Return the [X, Y] coordinate for the center point of the cell that contains the specified text.  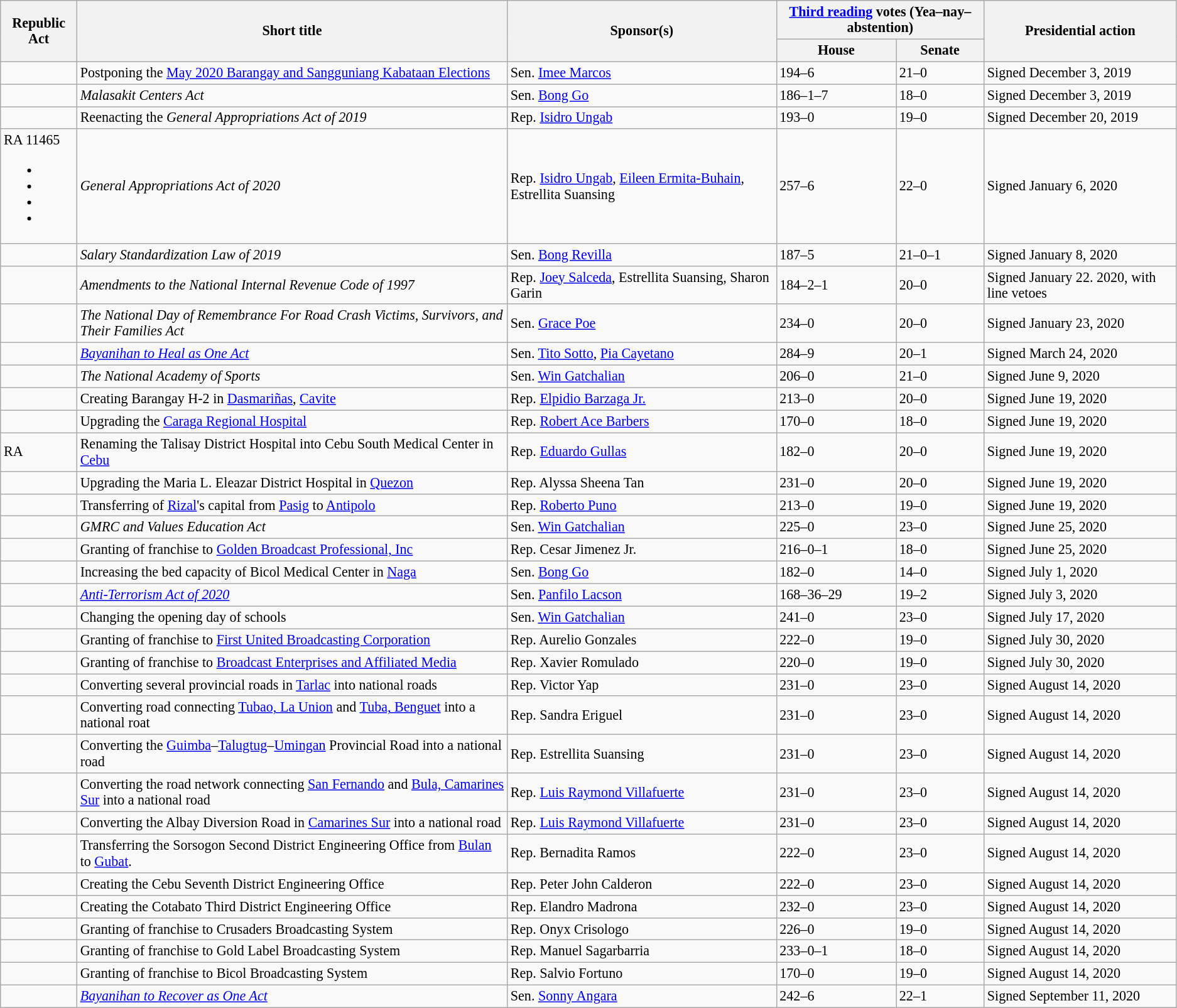
Rep. Alyssa Sheena Tan [642, 482]
Sen. Panfilo Lacson [642, 595]
20–1 [940, 354]
186–1–7 [837, 95]
Anti-Terrorism Act of 2020 [291, 595]
Converting several provincial roads in Tarlac into national roads [291, 685]
Sen. Bong Revilla [642, 254]
Signed December 20, 2019 [1080, 117]
Signed January 23, 2020 [1080, 323]
206–0 [837, 376]
Rep. Onyx Crisologo [642, 929]
The National Day of Remembrance For Road Crash Victims, Survivors, and Their Families Act [291, 323]
Creating Barangay H-2 in Dasmariñas, Cavite [291, 399]
Converting the road network connecting San Fernando and Bula, Camarines Sur into a national road [291, 793]
Rep. Salvio Fortuno [642, 973]
220–0 [837, 662]
Rep. Xavier Romulado [642, 662]
216–0–1 [837, 550]
Signed January 8, 2020 [1080, 254]
Sponsor(s) [642, 30]
Third reading votes (Yea–nay–abstention) [881, 19]
233–0–1 [837, 951]
Amendments to the National Internal Revenue Code of 1997 [291, 285]
193–0 [837, 117]
Creating the Cebu Seventh District Engineering Office [291, 884]
Upgrading the Caraga Regional Hospital [291, 421]
Upgrading the Maria L. Eleazar District Hospital in Quezon [291, 482]
Republic Act [39, 30]
The National Academy of Sports [291, 376]
184–2–1 [837, 285]
Rep. Robert Ace Barbers [642, 421]
Granting of franchise to Bicol Broadcasting System [291, 973]
226–0 [837, 929]
Sen. Imee Marcos [642, 73]
Changing the opening day of schools [291, 617]
Granting of franchise to Broadcast Enterprises and Affiliated Media [291, 662]
RA 11465 [39, 186]
Rep. Joey Salceda, Estrellita Suansing, Sharon Garin [642, 285]
Increasing the bed capacity of Bicol Medical Center in Naga [291, 572]
Converting the Guimba–Talugtug–Umingan Provincial Road into a national road [291, 754]
RA [39, 452]
General Appropriations Act of 2020 [291, 186]
241–0 [837, 617]
Bayanihan to Heal as One Act [291, 354]
Signed January 6, 2020 [1080, 186]
Renaming the Talisay District Hospital into Cebu South Medical Center in Cebu [291, 452]
Creating the Cotabato Third District Engineering Office [291, 906]
22–0 [940, 186]
Rep. Roberto Puno [642, 505]
234–0 [837, 323]
Granting of franchise to First United Broadcasting Corporation [291, 640]
Signed July 17, 2020 [1080, 617]
Signed March 24, 2020 [1080, 354]
Signed January 22. 2020, with line vetoes [1080, 285]
Signed July 3, 2020 [1080, 595]
257–6 [837, 186]
232–0 [837, 906]
Rep. Manuel Sagarbarria [642, 951]
Rep. Aurelio Gonzales [642, 640]
242–6 [837, 996]
Rep. Eduardo Gullas [642, 452]
Rep. Isidro Ungab, Eileen Ermita-Buhain, Estrellita Suansing [642, 186]
14–0 [940, 572]
Salary Standardization Law of 2019 [291, 254]
Short title [291, 30]
Bayanihan to Recover as One Act [291, 996]
Postponing the May 2020 Barangay and Sangguniang Kabataan Elections [291, 73]
Rep. Estrellita Suansing [642, 754]
Signed September 11, 2020 [1080, 996]
Signed June 9, 2020 [1080, 376]
187–5 [837, 254]
Signed July 1, 2020 [1080, 572]
House [837, 50]
Converting road connecting Tubao, La Union and Tuba, Benguet into a national roat [291, 715]
Sen. Grace Poe [642, 323]
Rep. Bernadita Ramos [642, 853]
Rep. Elpidio Barzaga Jr. [642, 399]
GMRC and Values Education Act [291, 528]
Granting of franchise to Crusaders Broadcasting System [291, 929]
Transferring of Rizal's capital from Pasig to Antipolo [291, 505]
194–6 [837, 73]
Sen. Sonny Angara [642, 996]
Transferring the Sorsogon Second District Engineering Office from Bulan to Gubat. [291, 853]
225–0 [837, 528]
Sen. Tito Sotto, Pia Cayetano [642, 354]
Granting of franchise to Golden Broadcast Professional, Inc [291, 550]
22–1 [940, 996]
Rep. Victor Yap [642, 685]
168–36–29 [837, 595]
Rep. Cesar Jimenez Jr. [642, 550]
Rep. Peter John Calderon [642, 884]
284–9 [837, 354]
Reenacting the General Appropriations Act of 2019 [291, 117]
21–0–1 [940, 254]
Converting the Albay Diversion Road in Camarines Sur into a national road [291, 823]
Rep. Elandro Madrona [642, 906]
Granting of franchise to Gold Label Broadcasting System [291, 951]
Malasakit Centers Act [291, 95]
Senate [940, 50]
Rep. Isidro Ungab [642, 117]
Rep. Sandra Eriguel [642, 715]
Presidential action [1080, 30]
19–2 [940, 595]
